Search for the cell housing the specified text and yield its [X, Y] center coordinate. 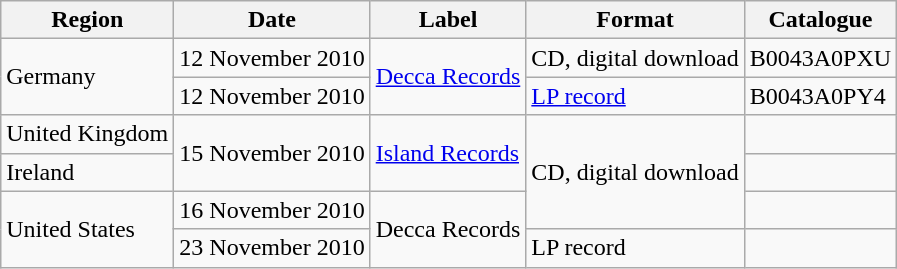
Region [88, 20]
Date [272, 20]
23 November 2010 [272, 248]
16 November 2010 [272, 210]
Island Records [448, 153]
Catalogue [820, 20]
Germany [88, 77]
15 November 2010 [272, 153]
Label [448, 20]
Format [635, 20]
B0043A0PY4 [820, 96]
B0043A0PXU [820, 58]
United Kingdom [88, 134]
Ireland [88, 172]
United States [88, 229]
